Pinpoint the cell where the given text exists, returning its [x, y] midpoint coordinate. 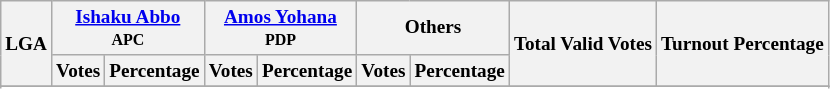
LGA [26, 44]
Ishaku AbboAPC [128, 28]
Turnout Percentage [743, 44]
Others [434, 28]
Amos YohanaPDP [280, 28]
Total Valid Votes [582, 44]
